Provide the (x, y) coordinate of the cell's center where the given text is located.  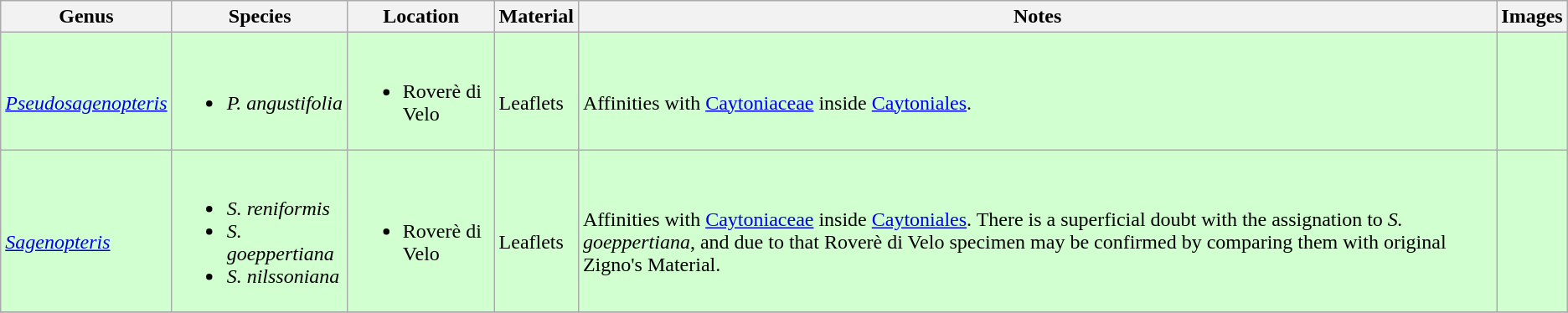
Genus (86, 17)
Location (420, 17)
Material (536, 17)
Pseudosagenopteris (86, 91)
Sagenopteris (86, 231)
S. reniformisS. goeppertianaS. nilssoniana (260, 231)
Images (1532, 17)
Affinities with Caytoniaceae inside Caytoniales. (1037, 91)
P. angustifolia (260, 91)
Species (260, 17)
Notes (1037, 17)
